Locate the cell with the specified text and output its [x, y] center coordinate. 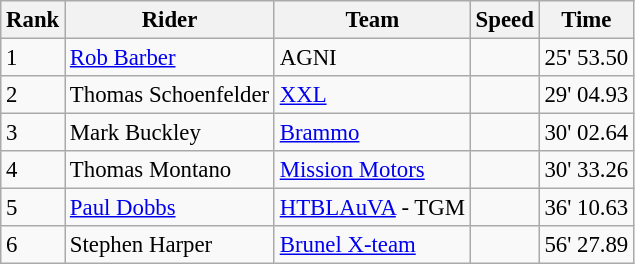
Stephen Harper [170, 245]
4 [33, 170]
Thomas Montano [170, 170]
AGNI [372, 58]
3 [33, 133]
Rider [170, 20]
5 [33, 208]
6 [33, 245]
25' 53.50 [586, 58]
1 [33, 58]
Brunel X-team [372, 245]
30' 02.64 [586, 133]
30' 33.26 [586, 170]
Team [372, 20]
Brammo [372, 133]
29' 04.93 [586, 95]
HTBLAuVA - TGM [372, 208]
Paul Dobbs [170, 208]
Thomas Schoenfelder [170, 95]
Speed [504, 20]
56' 27.89 [586, 245]
Mark Buckley [170, 133]
2 [33, 95]
Rob Barber [170, 58]
XXL [372, 95]
Rank [33, 20]
Time [586, 20]
36' 10.63 [586, 208]
Mission Motors [372, 170]
